Return the (x, y) coordinate for the center point of the cell that contains the specified text.  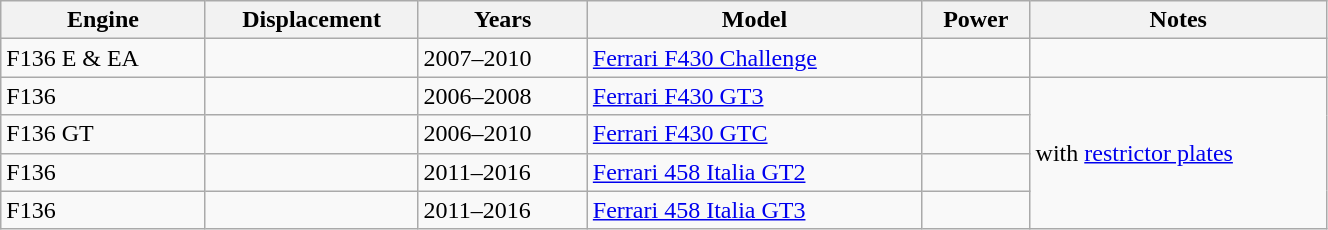
2006–2008 (502, 96)
Model (754, 20)
Ferrari F430 GT3 (754, 96)
Years (502, 20)
Ferrari 458 Italia GT2 (754, 172)
with restrictor plates (1178, 153)
Ferrari F430 Challenge (754, 58)
F136 GT (103, 134)
Notes (1178, 20)
Power (976, 20)
2006–2010 (502, 134)
F136 E & EA (103, 58)
Ferrari F430 GTC (754, 134)
Ferrari 458 Italia GT3 (754, 210)
Engine (103, 20)
2007–2010 (502, 58)
Displacement (312, 20)
